Locate the cell with the specified text and output its (X, Y) center coordinate. 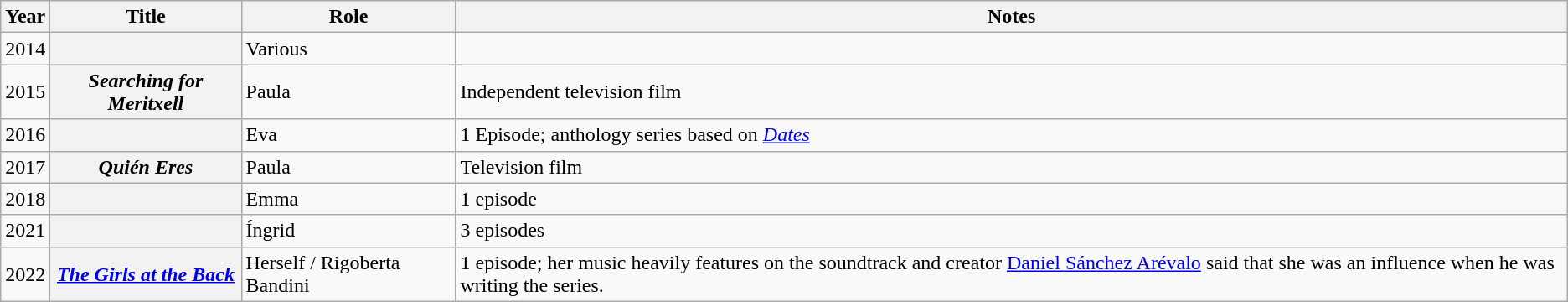
Notes (1012, 17)
Various (348, 49)
Eva (348, 135)
2021 (25, 231)
Role (348, 17)
2018 (25, 199)
The Girls at the Back (146, 273)
Quién Eres (146, 167)
3 episodes (1012, 231)
Íngrid (348, 231)
Emma (348, 199)
Year (25, 17)
Searching for Meritxell (146, 92)
Herself / Rigoberta Bandini (348, 273)
2022 (25, 273)
Title (146, 17)
2015 (25, 92)
2014 (25, 49)
Television film (1012, 167)
1 episode (1012, 199)
Independent television film (1012, 92)
2016 (25, 135)
1 Episode; anthology series based on Dates (1012, 135)
2017 (25, 167)
